Capture the cell that displays the provided text and extract its (X, Y) central coordinate. 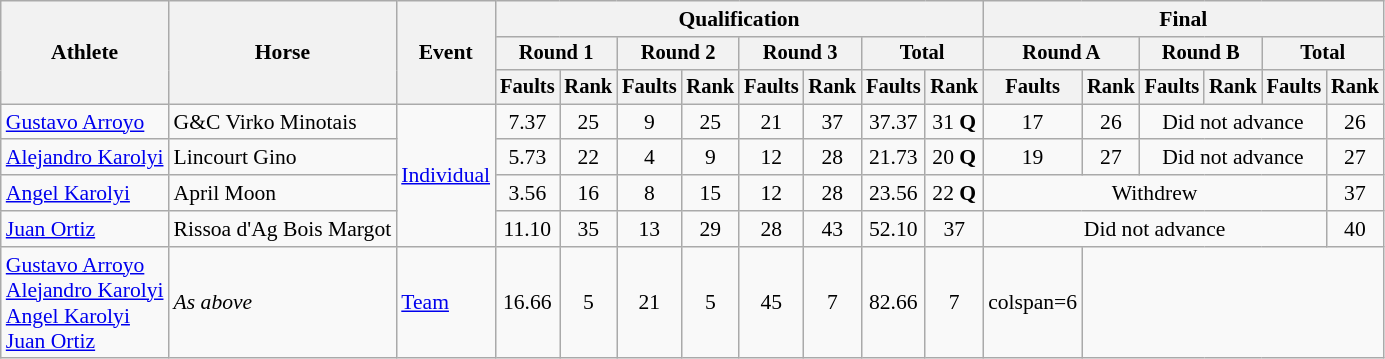
Qualification (739, 19)
11.10 (527, 229)
31 Q (954, 122)
45 (771, 303)
Angel Karolyi (85, 193)
Juan Ortiz (85, 229)
Round 3 (800, 54)
16.66 (527, 303)
3.56 (527, 193)
Round 2 (678, 54)
April Moon (283, 193)
7.37 (527, 122)
Gustavo Arroyo (85, 122)
4 (649, 158)
29 (710, 229)
Withdrew (1154, 193)
22 (589, 158)
21.73 (893, 158)
Event (446, 52)
22 Q (954, 193)
82.66 (893, 303)
G&C Virko Minotais (283, 122)
52.10 (893, 229)
Team (446, 303)
Individual (446, 175)
13 (649, 229)
Final (1184, 19)
As above (283, 303)
5.73 (527, 158)
15 (710, 193)
Alejandro Karolyi (85, 158)
37.37 (893, 122)
23.56 (893, 193)
Gustavo ArroyoAlejandro KarolyiAngel KarolyiJuan Ortiz (85, 303)
Athlete (85, 52)
Rissoa d'Ag Bois Margot (283, 229)
Horse (283, 52)
19 (1032, 158)
Lincourt Gino (283, 158)
Round 1 (556, 54)
Round B (1201, 54)
colspan=6 (1032, 303)
17 (1032, 122)
40 (1355, 229)
Round A (1062, 54)
16 (589, 193)
35 (589, 229)
43 (832, 229)
8 (649, 193)
20 Q (954, 158)
